Search for the cell housing the specified text and yield its [x, y] center coordinate. 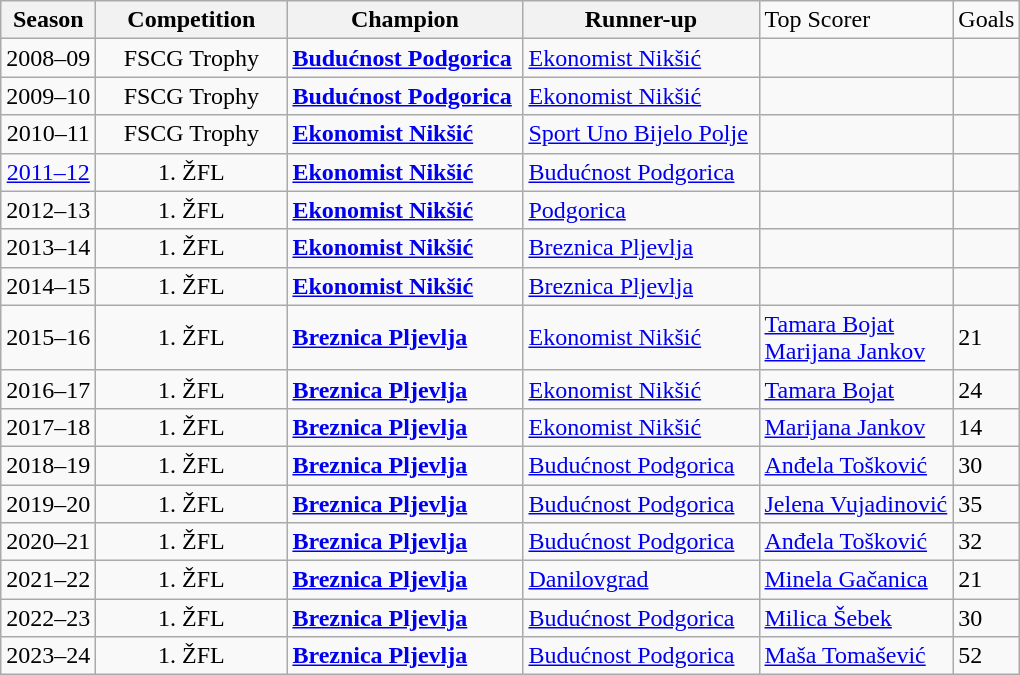
Top Scorer [856, 20]
32 [986, 542]
2012–13 [48, 210]
Runner-up [641, 20]
2011–12 [48, 172]
2009–10 [48, 96]
14 [986, 427]
Goals [986, 20]
35 [986, 503]
Minela Gačanica [856, 580]
Tamara Bojat [856, 389]
2017–18 [48, 427]
2014–15 [48, 286]
Marijana Jankov [856, 427]
2013–14 [48, 248]
Jelena Vujadinović [856, 503]
Season [48, 20]
2023–24 [48, 656]
2022–23 [48, 618]
24 [986, 389]
Milica Šebek [856, 618]
2015–16 [48, 338]
2010–11 [48, 134]
2019–20 [48, 503]
Podgorica [641, 210]
Danilovgrad [641, 580]
52 [986, 656]
2008–09 [48, 58]
Competition [192, 20]
Sport Uno Bijelo Polje [641, 134]
2021–22 [48, 580]
2020–21 [48, 542]
Tamara Bojat Marijana Jankov [856, 338]
2016–17 [48, 389]
Champion [405, 20]
Maša Tomašević [856, 656]
2018–19 [48, 465]
